Determine the (x, y) coordinate at the center of the cell enclosing the given text.  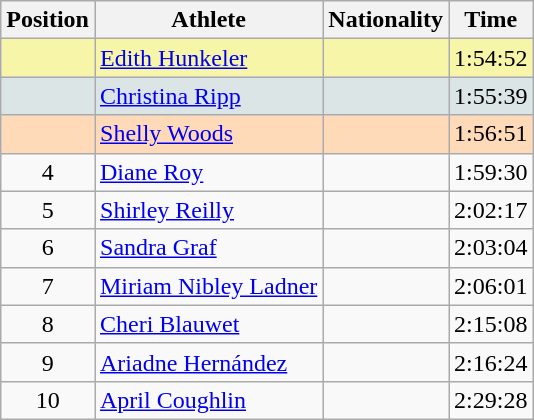
Cheri Blauwet (208, 324)
Athlete (208, 20)
Christina Ripp (208, 96)
6 (48, 248)
1:55:39 (491, 96)
2:15:08 (491, 324)
2:06:01 (491, 286)
Shirley Reilly (208, 210)
Miriam Nibley Ladner (208, 286)
Sandra Graf (208, 248)
Diane Roy (208, 172)
4 (48, 172)
Shelly Woods (208, 134)
Ariadne Hernández (208, 362)
Time (491, 20)
7 (48, 286)
2:29:28 (491, 400)
Edith Hunkeler (208, 58)
10 (48, 400)
9 (48, 362)
Nationality (386, 20)
8 (48, 324)
2:02:17 (491, 210)
2:03:04 (491, 248)
April Coughlin (208, 400)
Position (48, 20)
1:56:51 (491, 134)
1:59:30 (491, 172)
2:16:24 (491, 362)
1:54:52 (491, 58)
5 (48, 210)
